Search for the cell housing the specified text and yield its [X, Y] center coordinate. 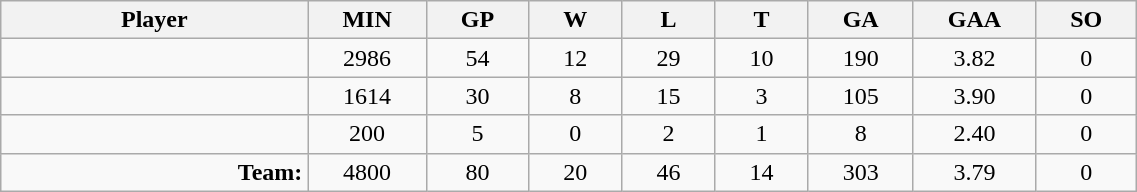
10 [762, 58]
5 [477, 134]
14 [762, 172]
2 [668, 134]
29 [668, 58]
GA [860, 20]
200 [367, 134]
4800 [367, 172]
190 [860, 58]
3.90 [974, 96]
46 [668, 172]
2.40 [974, 134]
SO [1086, 20]
2986 [367, 58]
303 [860, 172]
15 [668, 96]
L [668, 20]
105 [860, 96]
GAA [974, 20]
3 [762, 96]
1614 [367, 96]
W [576, 20]
GP [477, 20]
Team: [154, 172]
54 [477, 58]
12 [576, 58]
20 [576, 172]
1 [762, 134]
80 [477, 172]
3.82 [974, 58]
30 [477, 96]
T [762, 20]
Player [154, 20]
3.79 [974, 172]
MIN [367, 20]
